Locate the cell with the specified text and output its (X, Y) center coordinate. 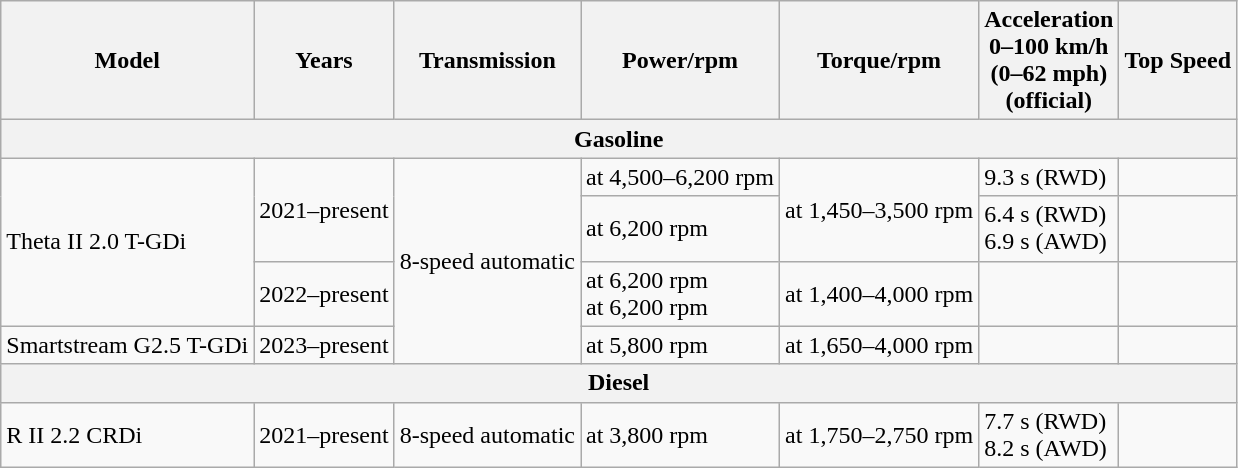
R II 2.2 CRDi (128, 434)
at 1,450–3,500 rpm (880, 210)
at 1,750–2,750 rpm (880, 434)
at 6,200 rpm (680, 228)
Top Speed (1178, 60)
at 4,500–6,200 rpm (680, 177)
at 5,800 rpm (680, 345)
at 1,400–4,000 rpm (880, 294)
Years (324, 60)
Diesel (619, 383)
Gasoline (619, 139)
2022–present (324, 294)
at 6,200 rpm at 6,200 rpm (680, 294)
6.4 s (RWD)6.9 s (AWD) (1049, 228)
2023–present (324, 345)
at 3,800 rpm (680, 434)
Theta II 2.0 T-GDi (128, 242)
Acceleration0–100 km/h(0–62 mph)(official) (1049, 60)
Power/rpm (680, 60)
Transmission (487, 60)
Model (128, 60)
at 1,650–4,000 rpm (880, 345)
9.3 s (RWD) (1049, 177)
7.7 s (RWD)8.2 s (AWD) (1049, 434)
Torque/rpm (880, 60)
Smartstream G2.5 T-GDi (128, 345)
